Search for the cell housing the specified text and yield its (x, y) center coordinate. 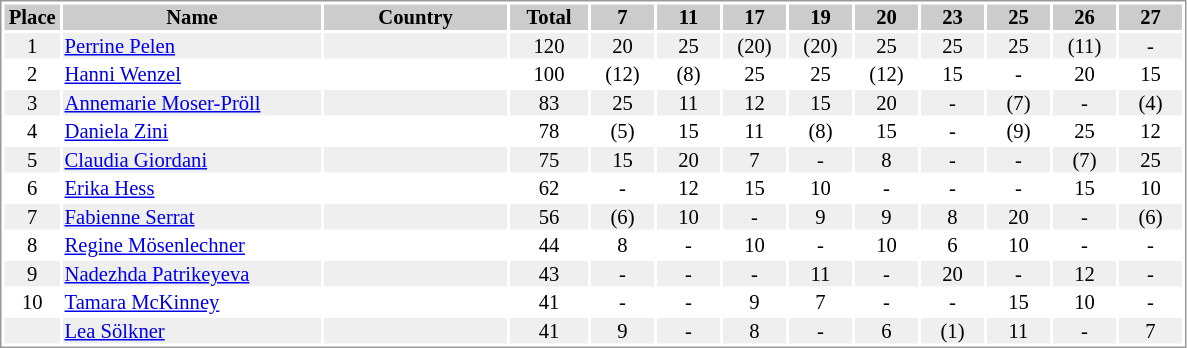
Erika Hess (192, 189)
17 (754, 17)
23 (952, 17)
100 (549, 75)
Tamara McKinney (192, 303)
Annemarie Moser-Pröll (192, 103)
Daniela Zini (192, 131)
3 (32, 103)
56 (549, 217)
78 (549, 131)
62 (549, 189)
2 (32, 75)
Hanni Wenzel (192, 75)
120 (549, 46)
Name (192, 17)
44 (549, 245)
Lea Sölkner (192, 331)
(1) (952, 331)
19 (820, 17)
83 (549, 103)
Regine Mösenlechner (192, 245)
(5) (622, 131)
Place (32, 17)
75 (549, 160)
(9) (1018, 131)
5 (32, 160)
27 (1150, 17)
Perrine Pelen (192, 46)
4 (32, 131)
Fabienne Serrat (192, 217)
(4) (1150, 103)
43 (549, 274)
1 (32, 46)
(11) (1084, 46)
Nadezhda Patrikeyeva (192, 274)
Country (416, 17)
Total (549, 17)
26 (1084, 17)
Claudia Giordani (192, 160)
